From the cell containing the given text, extract its center point as [X, Y] coordinate. 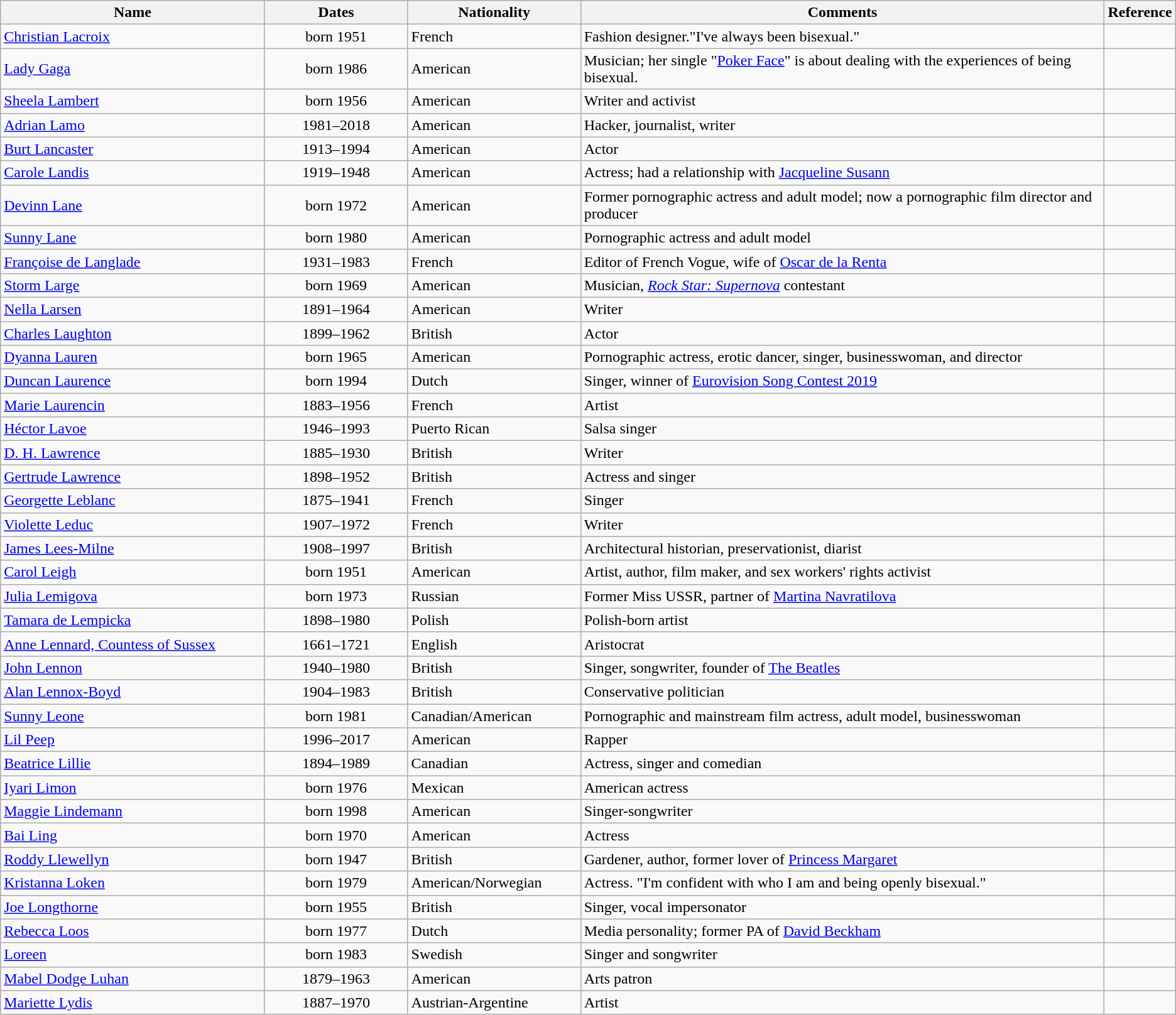
born 1998 [336, 811]
Architectural historian, preservationist, diarist [842, 548]
born 1979 [336, 883]
born 1972 [336, 205]
Singer-songwriter [842, 811]
1919–1948 [336, 173]
born 1981 [336, 715]
Burt Lancaster [133, 149]
1875–1941 [336, 501]
Austrian-Argentine [494, 1002]
Adrian Lamo [133, 125]
Pornographic actress and adult model [842, 237]
Storm Large [133, 285]
Singer, winner of Eurovision Song Contest 2019 [842, 381]
Fashion designer."I've always been bisexual." [842, 36]
Loreen [133, 955]
born 1955 [336, 907]
1894–1989 [336, 764]
1907–1972 [336, 524]
Mexican [494, 788]
Polish-born artist [842, 620]
Actress; had a relationship with Jacqueline Susann [842, 173]
Russian [494, 596]
Canadian [494, 764]
Gertrude Lawrence [133, 477]
Puerto Rican [494, 429]
Charles Laughton [133, 334]
Arts patron [842, 979]
Nationality [494, 13]
Georgette Leblanc [133, 501]
Former pornographic actress and adult model; now a pornographic film director and producer [842, 205]
Name [133, 13]
Violette Leduc [133, 524]
born 1986 [336, 69]
Dates [336, 13]
Lady Gaga [133, 69]
1913–1994 [336, 149]
Françoise de Langlade [133, 261]
Pornographic actress, erotic dancer, singer, businesswoman, and director [842, 357]
Singer, songwriter, founder of The Beatles [842, 668]
Duncan Laurence [133, 381]
Maggie Lindemann [133, 811]
Iyari Limon [133, 788]
American/Norwegian [494, 883]
Kristanna Loken [133, 883]
Musician, Rock Star: Supernova contestant [842, 285]
1946–1993 [336, 429]
Salsa singer [842, 429]
Pornographic and mainstream film actress, adult model, businesswoman [842, 715]
Singer, vocal impersonator [842, 907]
1883–1956 [336, 405]
Julia Lemigova [133, 596]
Christian Lacroix [133, 36]
Artist, author, film maker, and sex workers' rights activist [842, 572]
Actress [842, 835]
Aristocrat [842, 644]
Lil Peep [133, 740]
Devinn Lane [133, 205]
Singer and songwriter [842, 955]
born 1965 [336, 357]
1885–1930 [336, 453]
English [494, 644]
Rapper [842, 740]
Musician; her single "Poker Face" is about dealing with the experiences of being bisexual. [842, 69]
James Lees-Milne [133, 548]
Marie Laurencin [133, 405]
Reference [1140, 13]
Editor of French Vogue, wife of Oscar de la Renta [842, 261]
born 1969 [336, 285]
Actress, singer and comedian [842, 764]
born 1976 [336, 788]
Singer [842, 501]
American actress [842, 788]
1879–1963 [336, 979]
Mariette Lydis [133, 1002]
Joe Longthorne [133, 907]
Carol Leigh [133, 572]
Conservative politician [842, 692]
born 1973 [336, 596]
born 1970 [336, 835]
1931–1983 [336, 261]
Swedish [494, 955]
Alan Lennox-Boyd [133, 692]
1996–2017 [336, 740]
Former Miss USSR, partner of Martina Navratilova [842, 596]
Dyanna Lauren [133, 357]
1661–1721 [336, 644]
1940–1980 [336, 668]
born 1977 [336, 931]
Polish [494, 620]
1904–1983 [336, 692]
Sunny Leone [133, 715]
born 1994 [336, 381]
1887–1970 [336, 1002]
Anne Lennard, Countess of Sussex [133, 644]
Beatrice Lillie [133, 764]
Media personality; former PA of David Beckham [842, 931]
Hacker, journalist, writer [842, 125]
1891–1964 [336, 309]
1898–1952 [336, 477]
Carole Landis [133, 173]
born 1980 [336, 237]
1981–2018 [336, 125]
Gardener, author, former lover of Princess Margaret [842, 859]
Héctor Lavoe [133, 429]
Mabel Dodge Luhan [133, 979]
Sheela Lambert [133, 101]
Tamara de Lempicka [133, 620]
1908–1997 [336, 548]
Comments [842, 13]
Writer and activist [842, 101]
Rebecca Loos [133, 931]
Actress and singer [842, 477]
Actress. "I'm confident with who I am and being openly bisexual." [842, 883]
1899–1962 [336, 334]
Canadian/American [494, 715]
D. H. Lawrence [133, 453]
born 1956 [336, 101]
1898–1980 [336, 620]
John Lennon [133, 668]
Sunny Lane [133, 237]
Roddy Llewellyn [133, 859]
Bai Ling [133, 835]
born 1947 [336, 859]
born 1983 [336, 955]
Nella Larsen [133, 309]
